Identify which cell holds the provided text, then report its (X, Y) central coordinate. 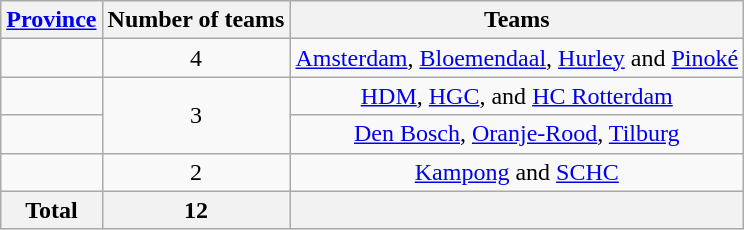
Total (52, 210)
HDM, HGC, and HC Rotterdam (517, 96)
Number of teams (196, 20)
2 (196, 172)
4 (196, 58)
12 (196, 210)
Amsterdam, Bloemendaal, Hurley and Pinoké (517, 58)
Kampong and SCHC (517, 172)
Teams (517, 20)
Province (52, 20)
3 (196, 115)
Den Bosch, Oranje-Rood, Tilburg (517, 134)
